Identify which cell holds the provided text, then report its (x, y) central coordinate. 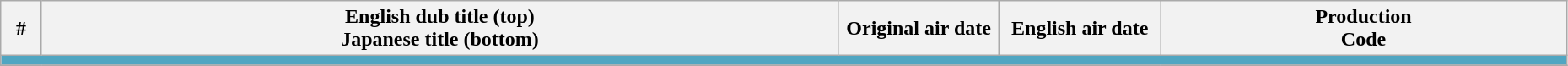
Production Code (1364, 29)
English air date (1080, 29)
Original air date (919, 29)
# (22, 29)
English dub title (top)Japanese title (bottom) (439, 29)
